Return the [x, y] coordinate for the center point of the cell that contains the specified text.  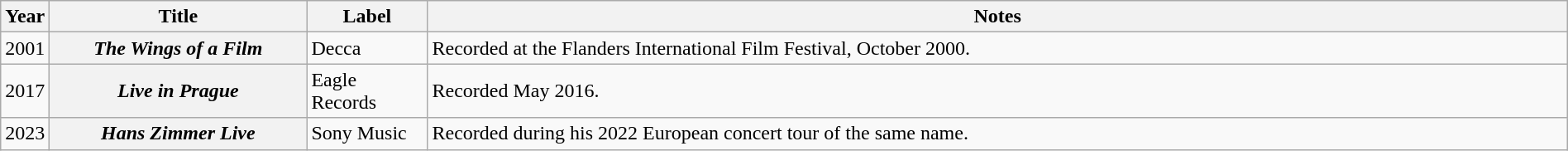
Eagle Records [367, 91]
Decca [367, 48]
Hans Zimmer Live [179, 134]
Notes [997, 17]
Live in Prague [179, 91]
Recorded May 2016. [997, 91]
Label [367, 17]
Recorded at the Flanders International Film Festival, October 2000. [997, 48]
Sony Music [367, 134]
Title [179, 17]
The Wings of a Film [179, 48]
Recorded during his 2022 European concert tour of the same name. [997, 134]
2023 [25, 134]
2001 [25, 48]
2017 [25, 91]
Year [25, 17]
